Detect which cell encompasses the target text, then output its [X, Y] center coordinate. 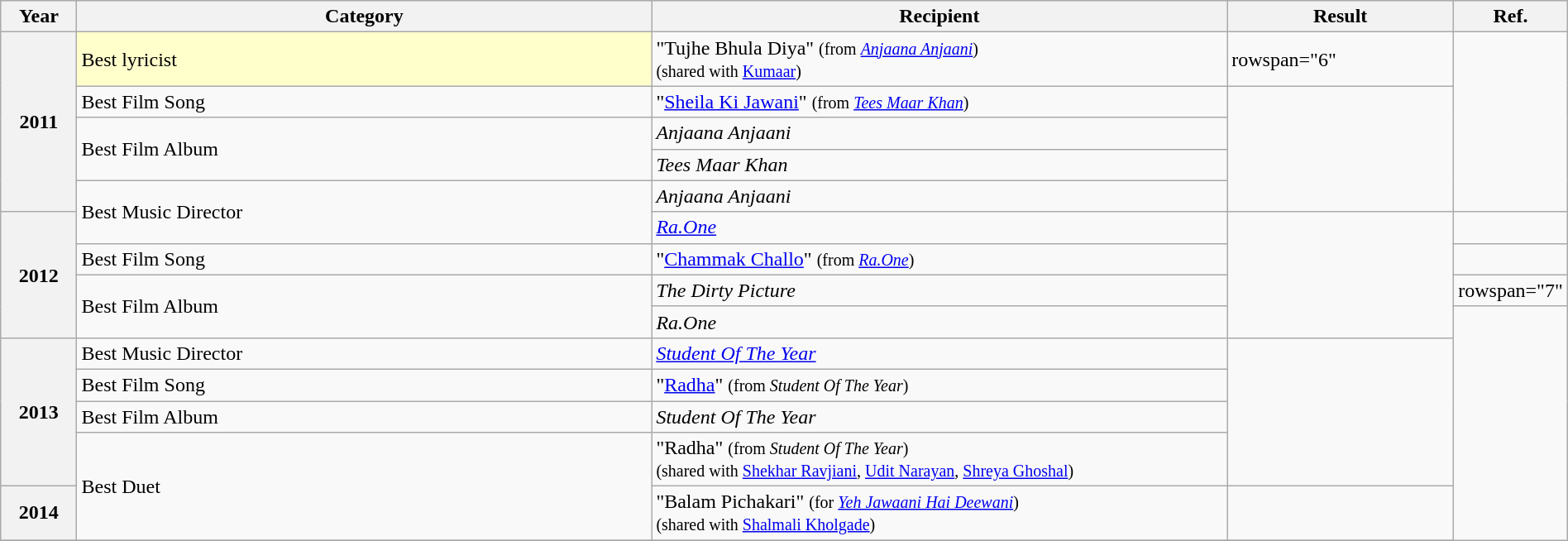
"Sheila Ki Jawani" (from Tees Maar Khan) [939, 102]
2014 [39, 513]
"Tujhe Bhula Diya" (from Anjaana Anjaani)(shared with Kumaar) [939, 60]
Result [1341, 17]
2013 [39, 412]
Recipient [939, 17]
"Balam Pichakari" (for Yeh Jawaani Hai Deewani)(shared with Shalmali Kholgade) [939, 513]
"Radha" (from Student Of The Year)(shared with Shekhar Ravjiani, Udit Narayan, Shreya Ghoshal) [939, 460]
Best Duet [364, 486]
"Chammak Challo" (from Ra.One) [939, 259]
rowspan="6" [1341, 60]
rowspan="7" [1511, 290]
Ref. [1511, 17]
The Dirty Picture [939, 290]
"Radha" (from Student Of The Year) [939, 385]
Category [364, 17]
2012 [39, 275]
2011 [39, 122]
Best lyricist [364, 60]
Year [39, 17]
Tees Maar Khan [939, 165]
